Search for the cell housing the specified text and yield its (x, y) center coordinate. 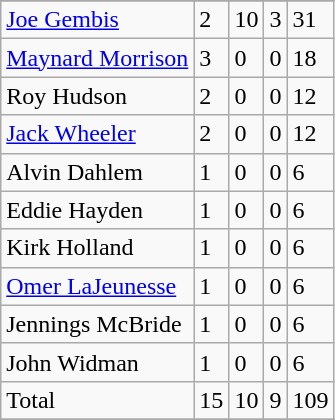
Kirk Holland (98, 248)
John Widman (98, 362)
31 (310, 20)
15 (212, 400)
Alvin Dahlem (98, 172)
9 (276, 400)
Omer LaJeunesse (98, 286)
18 (310, 58)
109 (310, 400)
Jennings McBride (98, 324)
Maynard Morrison (98, 58)
Joe Gembis (98, 20)
Roy Hudson (98, 96)
Jack Wheeler (98, 134)
Eddie Hayden (98, 210)
Total (98, 400)
